Find where the given text appears and provide that cell's center as (x, y) coordinate. 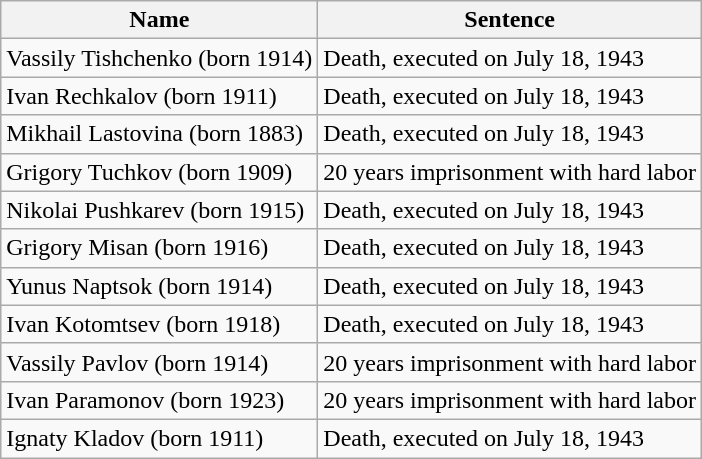
Ivan Rechkalov (born 1911) (160, 96)
Ivan Paramonov (born 1923) (160, 400)
Mikhail Lastovina (born 1883) (160, 134)
Yunus Naptsok (born 1914) (160, 286)
Nikolai Pushkarev (born 1915) (160, 210)
Grigory Tuchkov (born 1909) (160, 172)
Grigory Misan (born 1916) (160, 248)
Ivan Kotomtsev (born 1918) (160, 324)
Ignaty Kladov (born 1911) (160, 438)
Name (160, 20)
Sentence (510, 20)
Vassily Tishchenko (born 1914) (160, 58)
Vassily Pavlov (born 1914) (160, 362)
